Determine the [X, Y] coordinate at the center of the cell enclosing the given text.  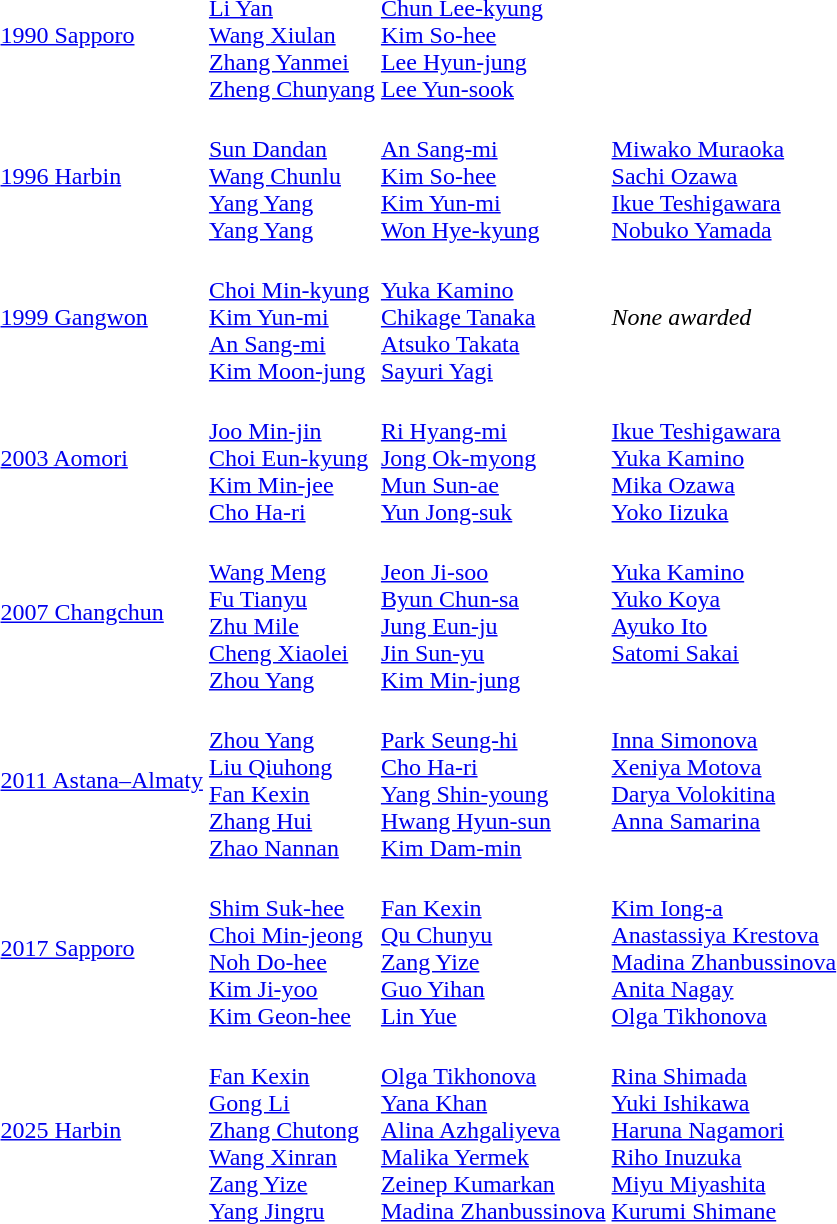
Wang MengFu TianyuZhu MileCheng XiaoleiZhou Yang [292, 612]
Zhou YangLiu QiuhongFan KexinZhang HuiZhao Nannan [292, 780]
Choi Min-kyungKim Yun-miAn Sang-miKim Moon-jung [292, 317]
Sun DandanWang ChunluYang YangYang Yang [292, 176]
An Sang-miKim So-heeKim Yun-miWon Hye-kyung [493, 176]
Park Seung-hiCho Ha-riYang Shin-youngHwang Hyun-sunKim Dam-min [493, 780]
Fan KexinQu ChunyuZang YizeGuo YihanLin Yue [493, 948]
Joo Min-jinChoi Eun-kyungKim Min-jeeCho Ha-ri [292, 458]
Jeon Ji-sooByun Chun-saJung Eun-juJin Sun-yuKim Min-jung [493, 612]
Ri Hyang-miJong Ok-myongMun Sun-aeYun Jong-suk [493, 458]
Shim Suk-heeChoi Min-jeongNoh Do-heeKim Ji-yooKim Geon-hee [292, 948]
Yuka KaminoChikage TanakaAtsuko TakataSayuri Yagi [493, 317]
